Scan for the cell matching the given text and deliver its (X, Y) coordinate at center. 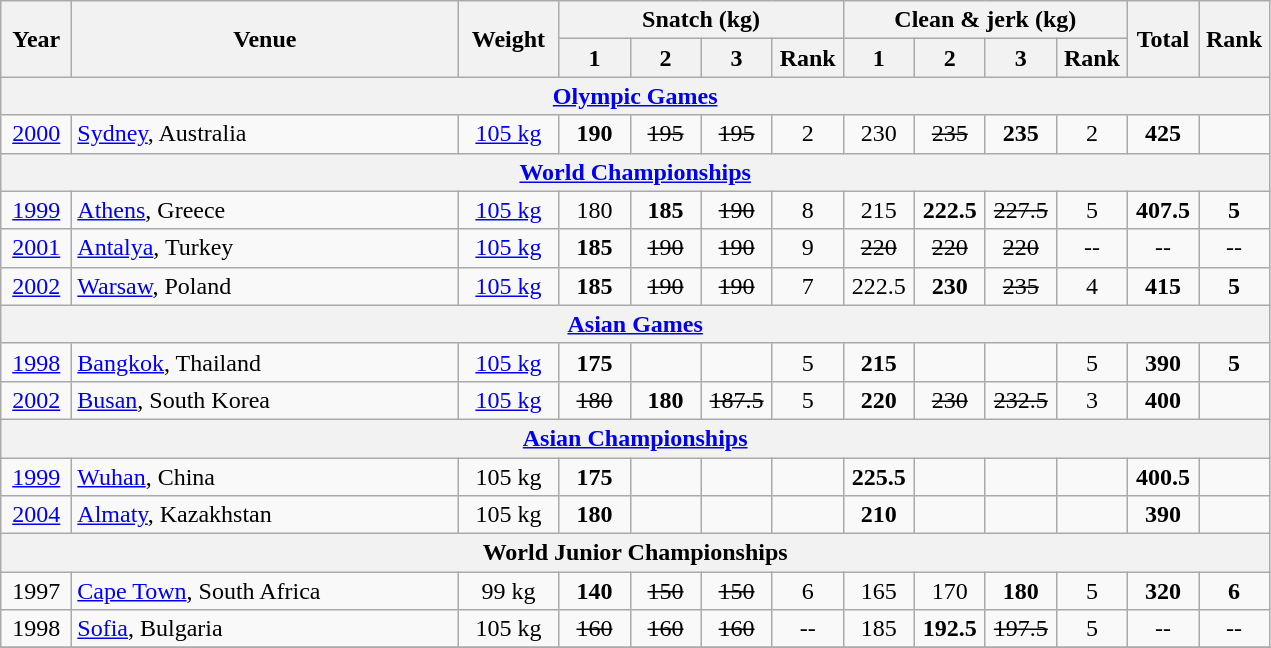
Venue (265, 39)
World Junior Championships (636, 553)
2000 (36, 134)
232.5 (1020, 400)
Olympic Games (636, 96)
Asian Championships (636, 438)
99 kg (508, 591)
210 (878, 515)
425 (1162, 134)
Wuhan, China (265, 477)
Asian Games (636, 324)
Warsaw, Poland (265, 286)
192.5 (950, 629)
187.5 (736, 400)
Cape Town, South Africa (265, 591)
2004 (36, 515)
Antalya, Turkey (265, 248)
1997 (36, 591)
Bangkok, Thailand (265, 362)
225.5 (878, 477)
407.5 (1162, 210)
8 (808, 210)
Snatch (kg) (701, 20)
227.5 (1020, 210)
400.5 (1162, 477)
9 (808, 248)
Busan, South Korea (265, 400)
Sofia, Bulgaria (265, 629)
140 (594, 591)
4 (1092, 286)
7 (808, 286)
Year (36, 39)
Total (1162, 39)
2001 (36, 248)
Clean & jerk (kg) (985, 20)
415 (1162, 286)
Sydney, Australia (265, 134)
170 (950, 591)
Athens, Greece (265, 210)
320 (1162, 591)
197.5 (1020, 629)
World Championships (636, 172)
Almaty, Kazakhstan (265, 515)
Weight (508, 39)
165 (878, 591)
400 (1162, 400)
